For the text-containing cell, return its midpoint in (X, Y) coordinate format. 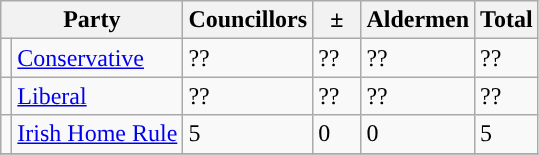
Liberal (98, 96)
Party (92, 20)
Irish Home Rule (98, 134)
± (337, 20)
Aldermen (418, 20)
Councillors (248, 20)
Conservative (98, 58)
Total (507, 20)
